Find where the given text appears and provide that cell's center as [x, y] coordinate. 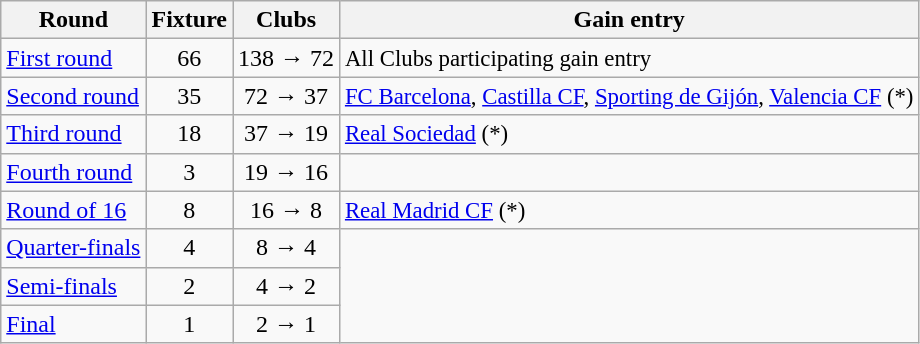
18 [190, 134]
First round [74, 58]
Round of 16 [74, 210]
Real Madrid CF (*) [630, 210]
Fourth round [74, 172]
2 → 1 [286, 324]
Fixture [190, 20]
19 → 16 [286, 172]
Round [74, 20]
16 → 8 [286, 210]
37 → 19 [286, 134]
4 → 2 [286, 286]
Second round [74, 96]
FC Barcelona, Castilla CF, Sporting de Gijón, Valencia CF (*) [630, 96]
4 [190, 248]
72 → 37 [286, 96]
Clubs [286, 20]
All Clubs participating gain entry [630, 58]
Semi-finals [74, 286]
138 → 72 [286, 58]
Third round [74, 134]
Gain entry [630, 20]
Quarter-finals [74, 248]
Real Sociedad (*) [630, 134]
Final [74, 324]
66 [190, 58]
8 [190, 210]
35 [190, 96]
1 [190, 324]
2 [190, 286]
3 [190, 172]
8 → 4 [286, 248]
